For the text-containing cell, return its midpoint in (X, Y) coordinate format. 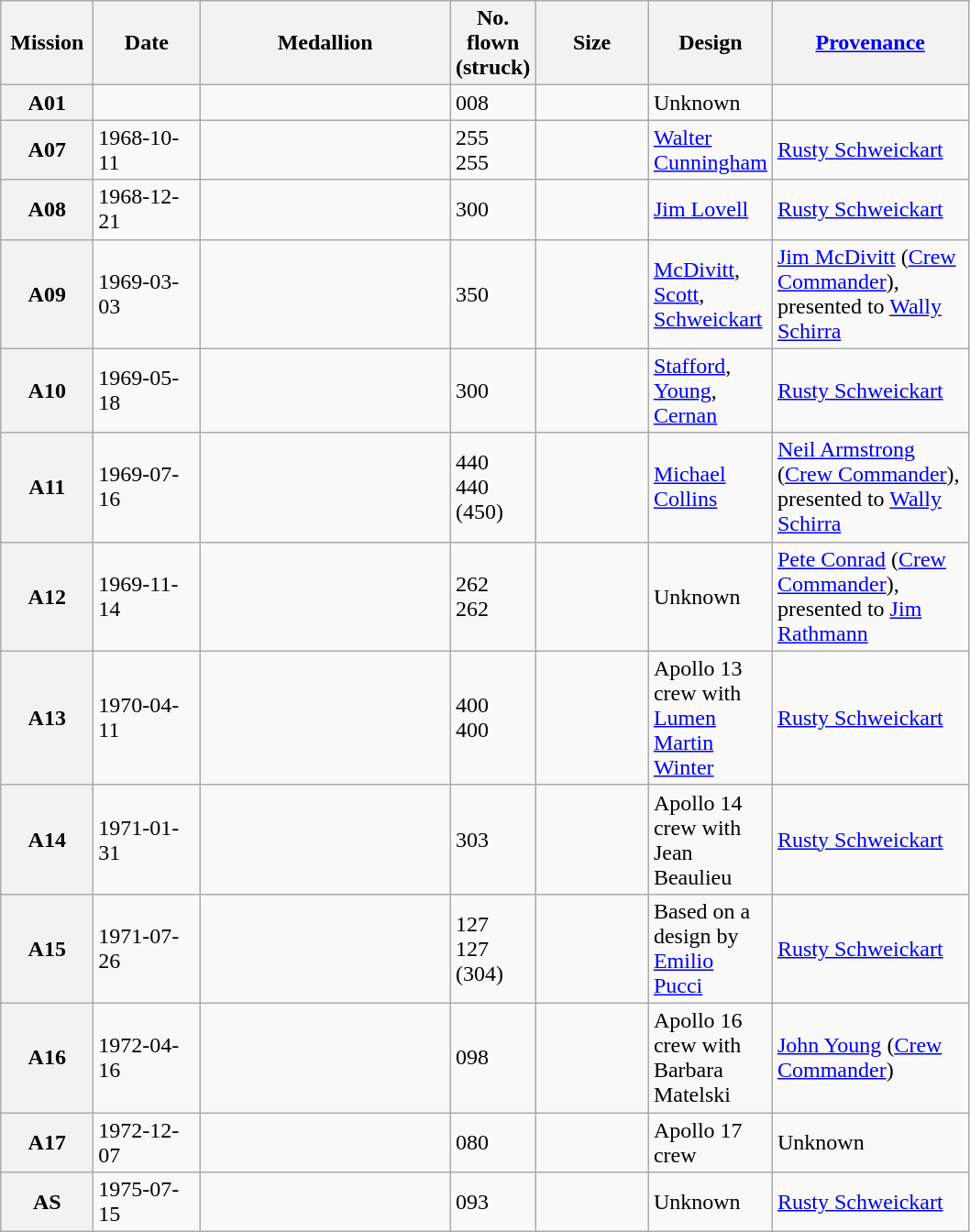
098 (492, 1058)
Mission (48, 43)
1972-12-07 (147, 1142)
Apollo 17 crew (710, 1142)
1971-07-26 (147, 948)
1972-04-16 (147, 1058)
Neil Armstrong (Crew Commander), presented to Wally Schirra (870, 488)
1969-11-14 (147, 596)
A07 (48, 150)
A14 (48, 840)
Provenance (870, 43)
Design (710, 43)
440440(450) (492, 488)
Size (592, 43)
350 (492, 293)
Apollo 16 crew with Barbara Matelski (710, 1058)
303 (492, 840)
John Young (Crew Commander) (870, 1058)
127127(304) (492, 948)
1970-04-11 (147, 718)
1971-01-31 (147, 840)
A12 (48, 596)
Apollo 14 crew with Jean Beaulieu (710, 840)
Date (147, 43)
A17 (48, 1142)
Michael Collins (710, 488)
080 (492, 1142)
McDivitt, Scott, Schweickart (710, 293)
Based on a design by Emilio Pucci (710, 948)
A09 (48, 293)
Apollo 13 crew with Lumen Martin Winter (710, 718)
262262 (492, 596)
1968-12-21 (147, 209)
Walter Cunningham (710, 150)
1969-05-18 (147, 390)
Medallion (325, 43)
1969-07-16 (147, 488)
Jim McDivitt (Crew Commander), presented to Wally Schirra (870, 293)
A01 (48, 103)
255255 (492, 150)
1969-03-03 (147, 293)
A08 (48, 209)
A11 (48, 488)
AS (48, 1203)
A13 (48, 718)
Pete Conrad (Crew Commander), presented to Jim Rathmann (870, 596)
1975-07-15 (147, 1203)
A15 (48, 948)
008 (492, 103)
A16 (48, 1058)
Jim Lovell (710, 209)
Stafford, Young, Cernan (710, 390)
A10 (48, 390)
400400 (492, 718)
1968-10-11 (147, 150)
No. flown(struck) (492, 43)
093 (492, 1203)
